Locate the cell with the specified text and output its (x, y) center coordinate. 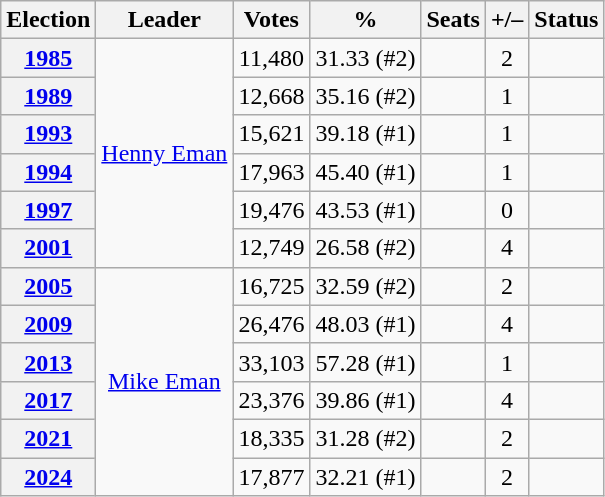
Mike Eman (164, 381)
2024 (48, 477)
Seats (453, 20)
39.18 (#1) (366, 134)
Status (566, 20)
11,480 (272, 58)
48.03 (#1) (366, 324)
2009 (48, 324)
15,621 (272, 134)
2013 (48, 362)
43.53 (#1) (366, 210)
23,376 (272, 400)
Leader (164, 20)
32.21 (#1) (366, 477)
33,103 (272, 362)
+/– (506, 20)
26,476 (272, 324)
2021 (48, 438)
1993 (48, 134)
1994 (48, 172)
1997 (48, 210)
31.33 (#2) (366, 58)
Election (48, 20)
17,963 (272, 172)
Votes (272, 20)
45.40 (#1) (366, 172)
2001 (48, 248)
12,668 (272, 96)
12,749 (272, 248)
% (366, 20)
35.16 (#2) (366, 96)
1989 (48, 96)
19,476 (272, 210)
31.28 (#2) (366, 438)
1985 (48, 58)
32.59 (#2) (366, 286)
26.58 (#2) (366, 248)
57.28 (#1) (366, 362)
18,335 (272, 438)
2017 (48, 400)
17,877 (272, 477)
0 (506, 210)
16,725 (272, 286)
39.86 (#1) (366, 400)
2005 (48, 286)
Henny Eman (164, 153)
